From the cell containing the given text, extract its center point as (X, Y) coordinate. 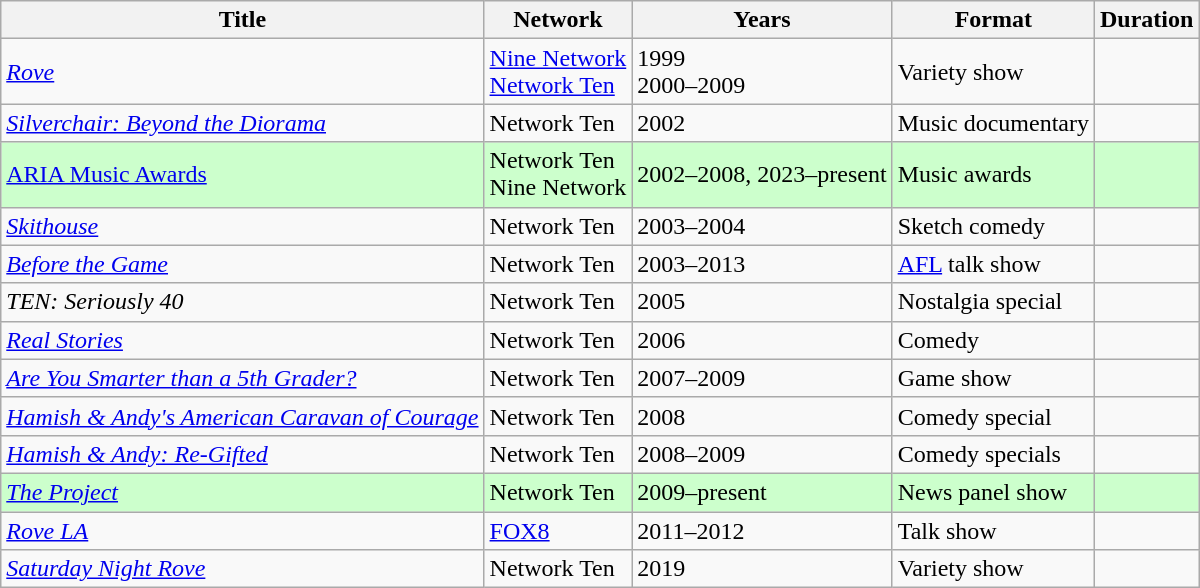
FOX8 (558, 531)
Silverchair: Beyond the Diorama (242, 123)
Hamish & Andy's American Caravan of Courage (242, 416)
Comedy specials (993, 454)
Network Ten Nine Network (558, 174)
2005 (762, 302)
Comedy special (993, 416)
Comedy (993, 340)
2002–2008, 2023–present (762, 174)
2003–2013 (762, 264)
News panel show (993, 492)
TEN: Seriously 40 (242, 302)
Rove LA (242, 531)
2019 (762, 569)
2011–2012 (762, 531)
Sketch comedy (993, 226)
Before the Game (242, 264)
Skithouse (242, 226)
Saturday Night Rove (242, 569)
Title (242, 20)
Talk show (993, 531)
Rove (242, 72)
Nostalgia special (993, 302)
The Project (242, 492)
Hamish & Andy: Re-Gifted (242, 454)
AFL talk show (993, 264)
Game show (993, 378)
ARIA Music Awards (242, 174)
1999 2000–2009 (762, 72)
2006 (762, 340)
Years (762, 20)
2008–2009 (762, 454)
2008 (762, 416)
2009–present (762, 492)
Network (558, 20)
2007–2009 (762, 378)
Real Stories (242, 340)
2002 (762, 123)
2003–2004 (762, 226)
Music documentary (993, 123)
Are You Smarter than a 5th Grader? (242, 378)
Music awards (993, 174)
Nine Network Network Ten (558, 72)
Format (993, 20)
Duration (1146, 20)
